Capture the cell that displays the provided text and extract its [X, Y] central coordinate. 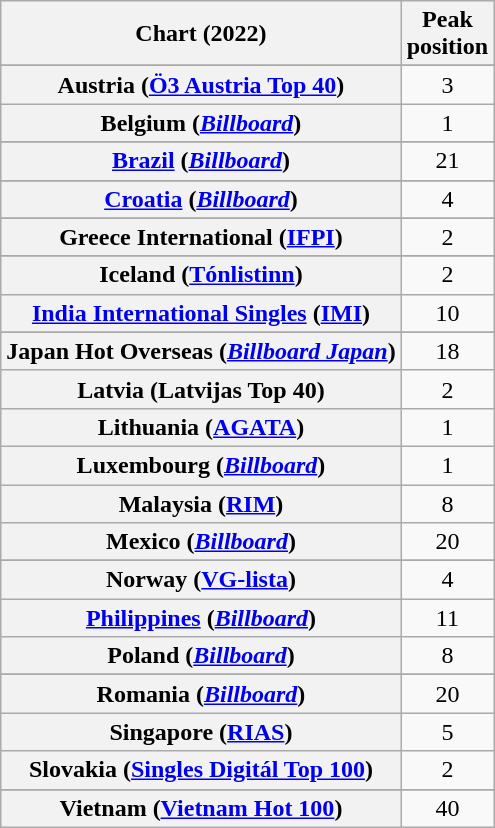
Croatia (Billboard) [201, 199]
Greece International (IFPI) [201, 237]
India International Singles (IMI) [201, 313]
Luxembourg (Billboard) [201, 465]
Mexico (Billboard) [201, 542]
Slovakia (Singles Digitál Top 100) [201, 770]
18 [447, 351]
Chart (2022) [201, 34]
11 [447, 618]
Vietnam (Vietnam Hot 100) [201, 808]
Japan Hot Overseas (Billboard Japan) [201, 351]
Poland (Billboard) [201, 656]
3 [447, 85]
Philippines (Billboard) [201, 618]
Singapore (RIAS) [201, 732]
Romania (Billboard) [201, 694]
Norway (VG-lista) [201, 580]
Lithuania (AGATA) [201, 427]
Malaysia (RIM) [201, 503]
Austria (Ö3 Austria Top 40) [201, 85]
Iceland (Tónlistinn) [201, 275]
10 [447, 313]
Latvia (Latvijas Top 40) [201, 389]
Peakposition [447, 34]
21 [447, 161]
5 [447, 732]
Belgium (Billboard) [201, 123]
Brazil (Billboard) [201, 161]
40 [447, 808]
